Provide the (X, Y) coordinate of the cell's center where the given text is located.  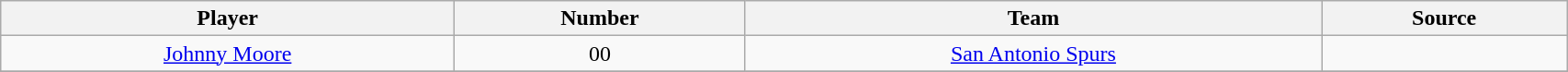
San Antonio Spurs (1032, 54)
Source (1444, 18)
00 (601, 54)
Team (1032, 18)
Johnny Moore (228, 54)
Player (228, 18)
Number (601, 18)
